Capture the cell that displays the provided text and extract its [x, y] central coordinate. 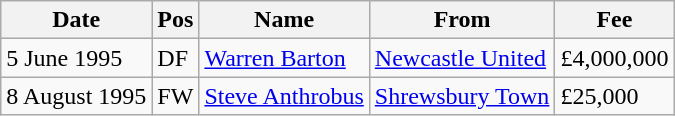
8 August 1995 [76, 96]
Name [284, 20]
From [462, 20]
£4,000,000 [614, 58]
Fee [614, 20]
Warren Barton [284, 58]
Shrewsbury Town [462, 96]
FW [176, 96]
Newcastle United [462, 58]
Steve Anthrobus [284, 96]
£25,000 [614, 96]
5 June 1995 [76, 58]
Date [76, 20]
Pos [176, 20]
DF [176, 58]
